Search for the cell housing the specified text and yield its [X, Y] center coordinate. 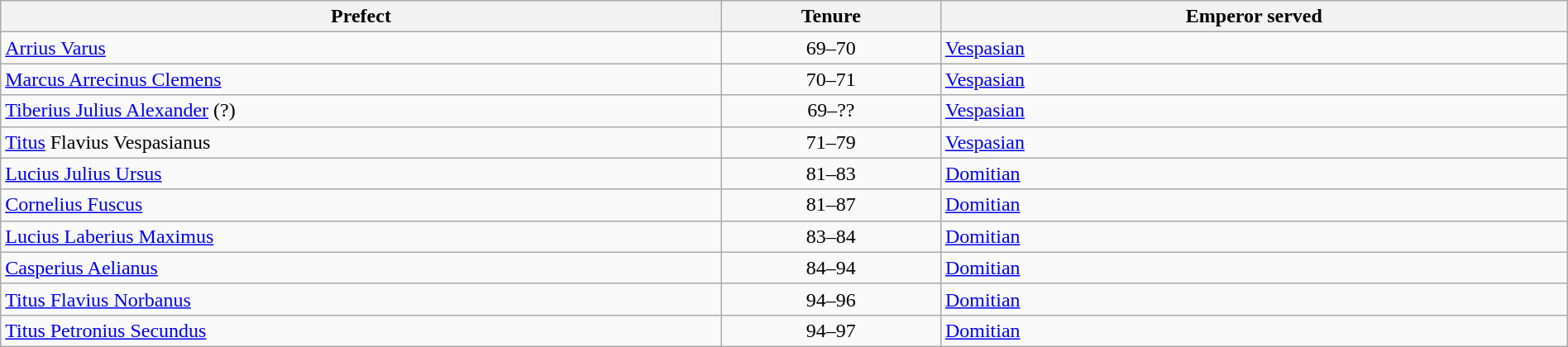
81–83 [830, 173]
70–71 [830, 79]
84–94 [830, 268]
Tiberius Julius Alexander (?) [361, 111]
81–87 [830, 205]
Titus Flavius Vespasianus [361, 142]
Titus Flavius Norbanus [361, 299]
94–97 [830, 330]
Lucius Laberius Maximus [361, 236]
83–84 [830, 236]
Lucius Julius Ursus [361, 173]
71–79 [830, 142]
Prefect [361, 17]
Cornelius Fuscus [361, 205]
69–70 [830, 48]
Emperor served [1254, 17]
Casperius Aelianus [361, 268]
Arrius Varus [361, 48]
Tenure [830, 17]
Marcus Arrecinus Clemens [361, 79]
69–?? [830, 111]
Titus Petronius Secundus [361, 330]
94–96 [830, 299]
